Return (x, y) of the center of cell containing provided text 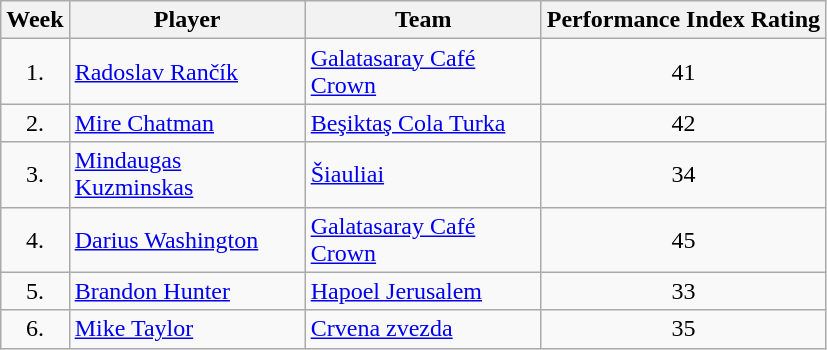
45 (683, 240)
41 (683, 72)
2. (35, 123)
Radoslav Rančík (187, 72)
4. (35, 240)
34 (683, 174)
Team (423, 20)
6. (35, 329)
1. (35, 72)
5. (35, 291)
3. (35, 174)
Mire Chatman (187, 123)
Crvena zvezda (423, 329)
42 (683, 123)
Mike Taylor (187, 329)
Beşiktaş Cola Turka (423, 123)
Brandon Hunter (187, 291)
Performance Index Rating (683, 20)
33 (683, 291)
Darius Washington (187, 240)
Week (35, 20)
Mindaugas Kuzminskas (187, 174)
Hapoel Jerusalem (423, 291)
Player (187, 20)
35 (683, 329)
Šiauliai (423, 174)
